From the cell containing the given text, extract its center point as (x, y) coordinate. 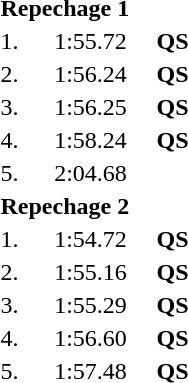
2:04.68 (90, 173)
1:55.16 (90, 272)
1:56.25 (90, 107)
1:56.60 (90, 338)
1:58.24 (90, 140)
1:55.29 (90, 305)
1:54.72 (90, 239)
1:55.72 (90, 41)
1:56.24 (90, 74)
